Detect which cell encompasses the target text, then output its (x, y) center coordinate. 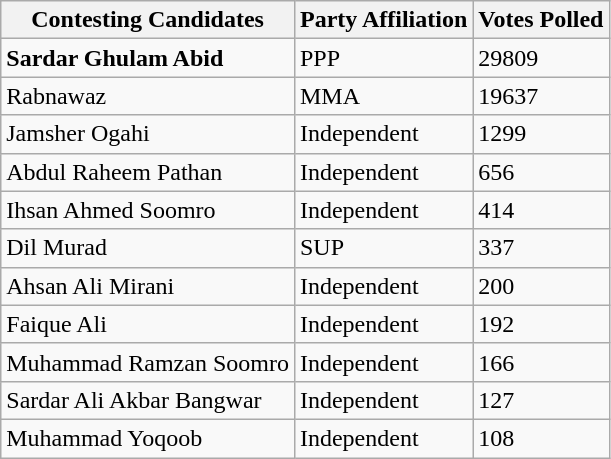
414 (541, 210)
Ihsan Ahmed Soomro (148, 210)
Ahsan Ali Mirani (148, 286)
Rabnawaz (148, 96)
Votes Polled (541, 20)
MMA (383, 96)
Sardar Ali Akbar Bangwar (148, 400)
19637 (541, 96)
Muhammad Yoqoob (148, 438)
29809 (541, 58)
Muhammad Ramzan Soomro (148, 362)
1299 (541, 134)
127 (541, 400)
Party Affiliation (383, 20)
SUP (383, 248)
166 (541, 362)
Sardar Ghulam Abid (148, 58)
337 (541, 248)
Contesting Candidates (148, 20)
PPP (383, 58)
656 (541, 172)
200 (541, 286)
192 (541, 324)
Abdul Raheem Pathan (148, 172)
108 (541, 438)
Dil Murad (148, 248)
Faique Ali (148, 324)
Jamsher Ogahi (148, 134)
